Find where the given text appears and provide that cell's center as (x, y) coordinate. 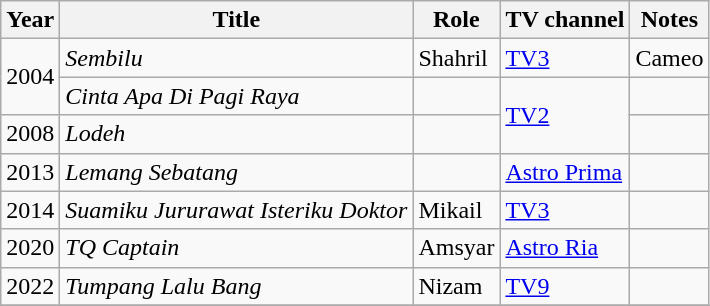
Role (456, 20)
TQ Captain (236, 248)
2013 (30, 172)
TV9 (565, 286)
Lemang Sebatang (236, 172)
Title (236, 20)
Sembilu (236, 58)
Mikail (456, 210)
Lodeh (236, 134)
2020 (30, 248)
Astro Ria (565, 248)
Cameo (670, 58)
Year (30, 20)
2008 (30, 134)
2004 (30, 77)
Cinta Apa Di Pagi Raya (236, 96)
TV channel (565, 20)
Astro Prima (565, 172)
2022 (30, 286)
Shahril (456, 58)
TV2 (565, 115)
2014 (30, 210)
Suamiku Jururawat Isteriku Doktor (236, 210)
Amsyar (456, 248)
Nizam (456, 286)
Tumpang Lalu Bang (236, 286)
Notes (670, 20)
